From the cell containing the given text, extract its center point as [X, Y] coordinate. 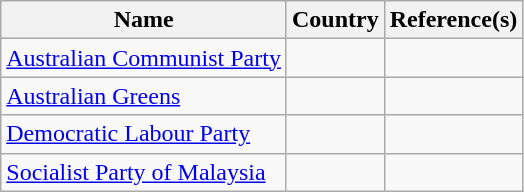
Reference(s) [454, 20]
Australian Greens [144, 96]
Name [144, 20]
Socialist Party of Malaysia [144, 172]
Australian Communist Party [144, 58]
Democratic Labour Party [144, 134]
Country [335, 20]
